Output the [X, Y] coordinate of the center of the cell containing the given text.  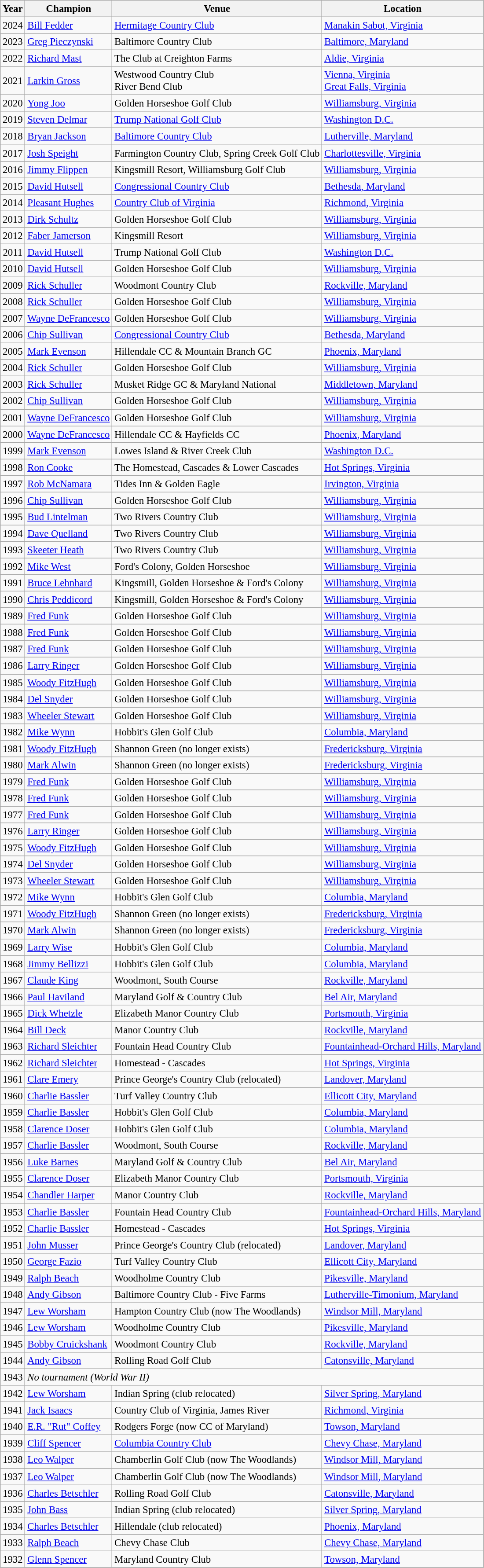
1933 [13, 1543]
2008 [13, 302]
Paul Haviland [69, 997]
Aldie, Virginia [403, 59]
1946 [13, 1328]
The Club at Creighton Farms [217, 59]
1995 [13, 517]
1935 [13, 1509]
Charlottesville, Virginia [403, 153]
1945 [13, 1344]
Vienna, VirginiaGreat Falls, Virginia [403, 81]
2018 [13, 136]
2007 [13, 319]
E.R. "Rut" Coffey [69, 1427]
2019 [13, 120]
Bryan Jackson [69, 136]
Columbia Country Club [217, 1443]
1999 [13, 451]
2011 [13, 252]
2023 [13, 42]
Bobby Cruickshank [69, 1344]
Greg Pieczynski [69, 42]
No tournament (World War II) [254, 1377]
1986 [13, 666]
Hermitage Country Club [217, 26]
1944 [13, 1361]
2021 [13, 81]
2006 [13, 335]
1987 [13, 649]
2016 [13, 169]
Hillendale (club relocated) [217, 1526]
Glenn Spencer [69, 1559]
Dick Whetzle [69, 1014]
Skeeter Heath [69, 550]
Larry Wise [69, 947]
Lowes Island & River Creek Club [217, 451]
1943 [13, 1377]
1983 [13, 716]
1989 [13, 616]
Irvington, Virginia [403, 484]
Richard Mast [69, 59]
Chevy Chase Club [217, 1543]
1994 [13, 533]
1985 [13, 683]
Hillendale CC & Mountain Branch GC [217, 352]
2015 [13, 186]
Bill Deck [69, 1030]
1948 [13, 1295]
1951 [13, 1245]
Ron Cooke [69, 467]
Jimmy Flippen [69, 169]
Country Club of Virginia, James River [217, 1410]
Yong Joo [69, 103]
1977 [13, 815]
1961 [13, 1080]
Bill Fedder [69, 26]
Josh Speight [69, 153]
1980 [13, 765]
1991 [13, 583]
Dirk Schultz [69, 219]
2010 [13, 269]
Champion [69, 9]
2003 [13, 385]
1992 [13, 567]
George Fazio [69, 1261]
1949 [13, 1278]
1947 [13, 1311]
1988 [13, 633]
Jack Isaacs [69, 1410]
1969 [13, 947]
1950 [13, 1261]
Venue [217, 9]
Pleasant Hughes [69, 202]
Baltimore Country Club - Five Farms [217, 1295]
2001 [13, 418]
Manakin Sabot, Virginia [403, 26]
1934 [13, 1526]
1940 [13, 1427]
1971 [13, 914]
1974 [13, 864]
1938 [13, 1460]
Rob McNamara [69, 484]
Cliff Spencer [69, 1443]
2020 [13, 103]
1954 [13, 1195]
Clare Emery [69, 1080]
Hillendale CC & Hayfields CC [217, 434]
Location [403, 9]
1966 [13, 997]
Luke Barnes [69, 1162]
Rodgers Forge (now CC of Maryland) [217, 1427]
1979 [13, 782]
1967 [13, 980]
1996 [13, 500]
John Musser [69, 1245]
Jimmy Bellizzi [69, 964]
2005 [13, 352]
1993 [13, 550]
2013 [13, 219]
Musket Ridge GC & Maryland National [217, 385]
Kingsmill Resort, Williamsburg Golf Club [217, 169]
2002 [13, 401]
1975 [13, 848]
Middletown, Maryland [403, 385]
1962 [13, 1063]
The Homestead, Cascades & Lower Cascades [217, 467]
1952 [13, 1228]
2022 [13, 59]
1970 [13, 931]
Tides Inn & Golden Eagle [217, 484]
Kingsmill Resort [217, 236]
Faber Jamerson [69, 236]
1960 [13, 1096]
2000 [13, 434]
John Bass [69, 1509]
1968 [13, 964]
Larkin Gross [69, 81]
2004 [13, 368]
1978 [13, 798]
Bud Lintelman [69, 517]
1998 [13, 467]
1981 [13, 749]
1953 [13, 1212]
1958 [13, 1129]
Chandler Harper [69, 1195]
1941 [13, 1410]
Country Club of Virginia [217, 202]
Baltimore, Maryland [403, 42]
1956 [13, 1162]
1997 [13, 484]
Lutherville, Maryland [403, 136]
1939 [13, 1443]
Year [13, 9]
Chris Peddicord [69, 600]
2017 [13, 153]
Hampton Country Club (now The Woodlands) [217, 1311]
1942 [13, 1394]
1963 [13, 1047]
1984 [13, 699]
Farmington Country Club, Spring Creek Golf Club [217, 153]
Mike West [69, 567]
2009 [13, 285]
1976 [13, 831]
2012 [13, 236]
1932 [13, 1559]
2014 [13, 202]
Bruce Lehnhard [69, 583]
1990 [13, 600]
1965 [13, 1014]
Claude King [69, 980]
1972 [13, 897]
Steven Delmar [69, 120]
1964 [13, 1030]
Ford's Colony, Golden Horseshoe [217, 567]
1955 [13, 1179]
Maryland Country Club [217, 1559]
1957 [13, 1146]
1936 [13, 1493]
1982 [13, 732]
1937 [13, 1476]
Lutherville-Timonium, Maryland [403, 1295]
1959 [13, 1113]
1973 [13, 881]
Dave Quelland [69, 533]
Westwood Country ClubRiver Bend Club [217, 81]
2024 [13, 26]
